Return the [x, y] coordinate for the center point of the cell that contains the specified text.  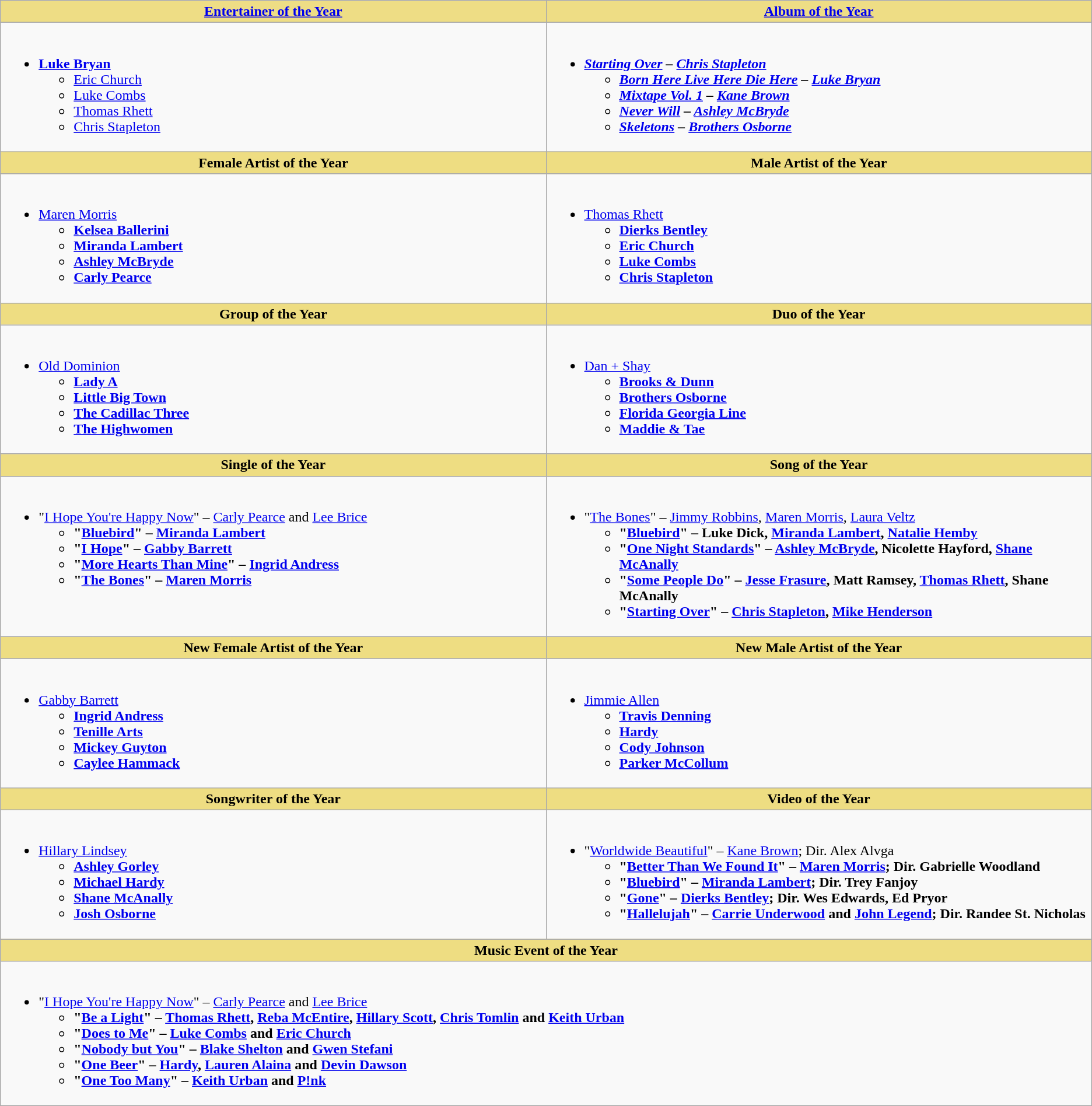
Thomas RhettDierks BentleyEric ChurchLuke CombsChris Stapleton [819, 238]
Jimmie AllenTravis DenningHardyCody JohnsonParker McCollum [819, 723]
Male Artist of the Year [819, 163]
Single of the Year [273, 465]
Maren MorrisKelsea BalleriniMiranda LambertAshley McBrydeCarly Pearce [273, 238]
Group of the Year [273, 314]
Song of the Year [819, 465]
Video of the Year [819, 799]
Gabby BarrettIngrid AndressTenille ArtsMickey GuytonCaylee Hammack [273, 723]
Old DominionLady ALittle Big TownThe Cadillac ThreeThe Highwomen [273, 390]
New Female Artist of the Year [273, 647]
Luke BryanEric ChurchLuke CombsThomas RhettChris Stapleton [273, 87]
Music Event of the Year [546, 950]
Female Artist of the Year [273, 163]
Album of the Year [819, 12]
Songwriter of the Year [273, 799]
New Male Artist of the Year [819, 647]
Dan + ShayBrooks & DunnBrothers OsborneFlorida Georgia LineMaddie & Tae [819, 390]
Duo of the Year [819, 314]
Hillary LindseyAshley GorleyMichael HardyShane McAnallyJosh Osborne [273, 874]
Entertainer of the Year [273, 12]
